Scan for the cell matching the given text and deliver its (x, y) coordinate at center. 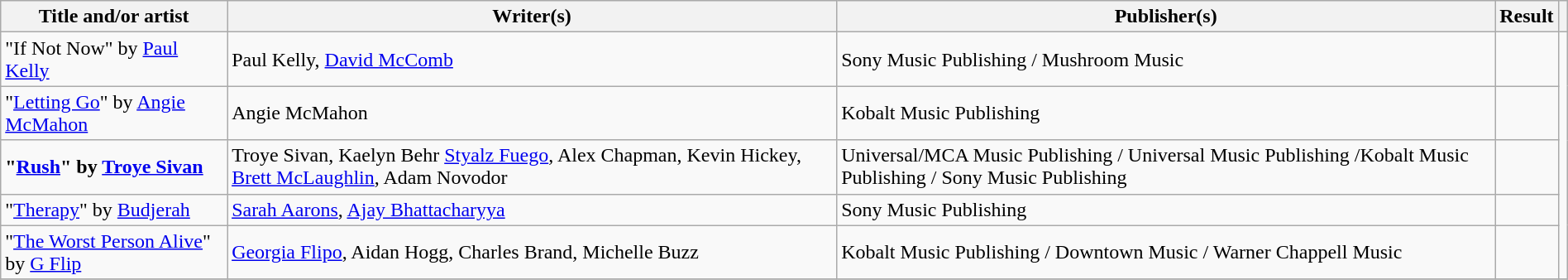
"Rush" by Troye Sivan (114, 167)
Georgia Flipo, Aidan Hogg, Charles Brand, Michelle Buzz (533, 252)
Kobalt Music Publishing (1166, 113)
Result (1527, 17)
Paul Kelly, David McComb (533, 60)
Troye Sivan, Kaelyn Behr Styalz Fuego, Alex Chapman, Kevin Hickey, Brett McLaughlin, Adam Novodor (533, 167)
Publisher(s) (1166, 17)
"Letting Go" by Angie McMahon (114, 113)
Kobalt Music Publishing / Downtown Music / Warner Chappell Music (1166, 252)
"The Worst Person Alive" by G Flip (114, 252)
"Therapy" by Budjerah (114, 210)
Sony Music Publishing / Mushroom Music (1166, 60)
"If Not Now" by Paul Kelly (114, 60)
Sarah Aarons, Ajay Bhattacharyya (533, 210)
Title and/or artist (114, 17)
Universal/MCA Music Publishing / Universal Music Publishing /Kobalt Music Publishing / Sony Music Publishing (1166, 167)
Angie McMahon (533, 113)
Writer(s) (533, 17)
Sony Music Publishing (1166, 210)
